Capture the cell that displays the provided text and extract its [x, y] central coordinate. 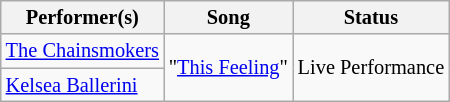
Song [228, 17]
Status [371, 17]
"This Feeling" [228, 68]
Live Performance [371, 68]
Kelsea Ballerini [82, 85]
Performer(s) [82, 17]
The Chainsmokers [82, 51]
